Output the (X, Y) coordinate of the center of the cell containing the given text.  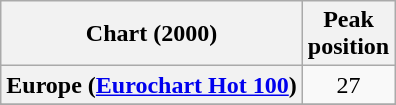
Chart (2000) (152, 34)
27 (348, 85)
Peakposition (348, 34)
Europe (Eurochart Hot 100) (152, 85)
